Pinpoint the cell where the given text exists, returning its (X, Y) midpoint coordinate. 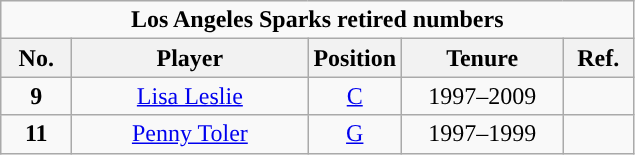
Penny Toler (190, 134)
1997–1999 (482, 134)
No. (36, 58)
Tenure (482, 58)
Position (355, 58)
Lisa Leslie (190, 96)
Ref. (598, 58)
1997–2009 (482, 96)
9 (36, 96)
Los Angeles Sparks retired numbers (318, 20)
11 (36, 134)
Player (190, 58)
G (355, 134)
C (355, 96)
